Return (x, y) of the center of cell containing provided text 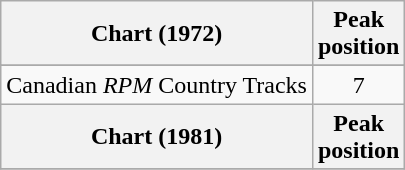
Chart (1981) (157, 136)
Chart (1972) (157, 34)
7 (358, 85)
Canadian RPM Country Tracks (157, 85)
